Extract the (X, Y) coordinate from the center of the cell holding the provided text.  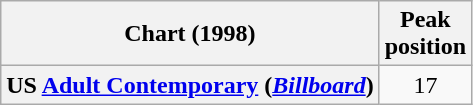
17 (425, 85)
Peakposition (425, 34)
US Adult Contemporary (Billboard) (190, 85)
Chart (1998) (190, 34)
